Provide the [x, y] coordinate of the cell's center where the given text is located.  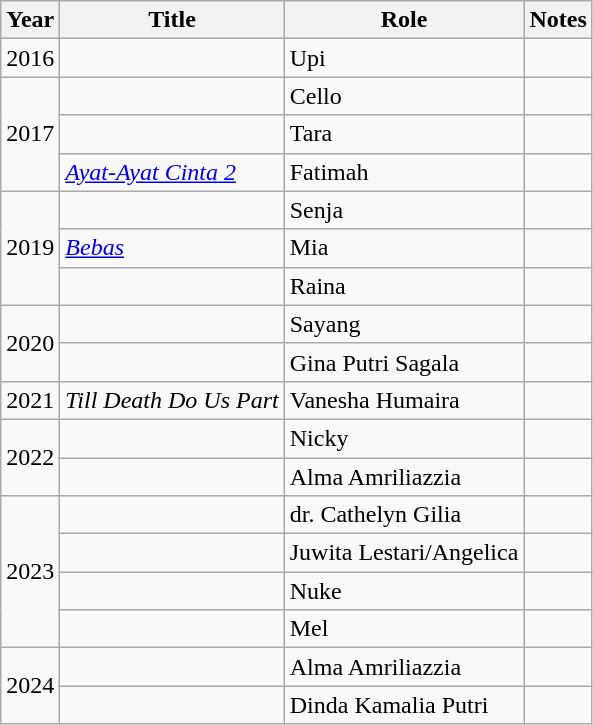
2016 [30, 58]
Ayat-Ayat Cinta 2 [172, 172]
2021 [30, 400]
Dinda Kamalia Putri [404, 705]
Notes [558, 20]
Tara [404, 134]
Sayang [404, 324]
Senja [404, 210]
2022 [30, 457]
Title [172, 20]
2020 [30, 343]
Raina [404, 286]
Till Death Do Us Part [172, 400]
Nuke [404, 591]
Year [30, 20]
Bebas [172, 248]
Role [404, 20]
dr. Cathelyn Gilia [404, 515]
Gina Putri Sagala [404, 362]
Vanesha Humaira [404, 400]
Fatimah [404, 172]
Mia [404, 248]
Upi [404, 58]
2017 [30, 134]
2023 [30, 572]
2019 [30, 248]
Cello [404, 96]
Mel [404, 629]
Juwita Lestari/Angelica [404, 553]
2024 [30, 686]
Nicky [404, 438]
